Pinpoint the cell where the given text exists, returning its (x, y) midpoint coordinate. 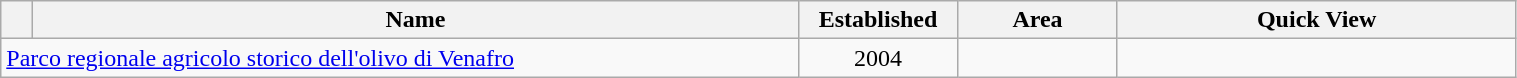
Established (878, 20)
Quick View (1316, 20)
Area (1038, 20)
2004 (878, 58)
Parco regionale agricolo storico dell'olivo di Venafro (400, 58)
Name (416, 20)
